Return the (X, Y) coordinate for the center point of the cell that contains the specified text.  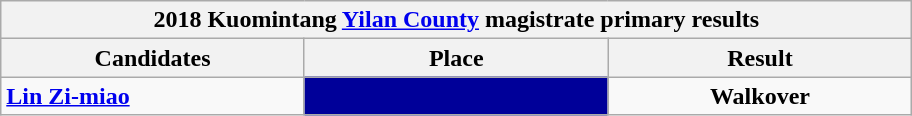
Candidates (153, 58)
Place (456, 58)
2018 Kuomintang Yilan County magistrate primary results (456, 20)
Result (760, 58)
Lin Zi-miao (153, 96)
Walkover (760, 96)
